Return the [x, y] coordinate for the center point of the cell that contains the specified text.  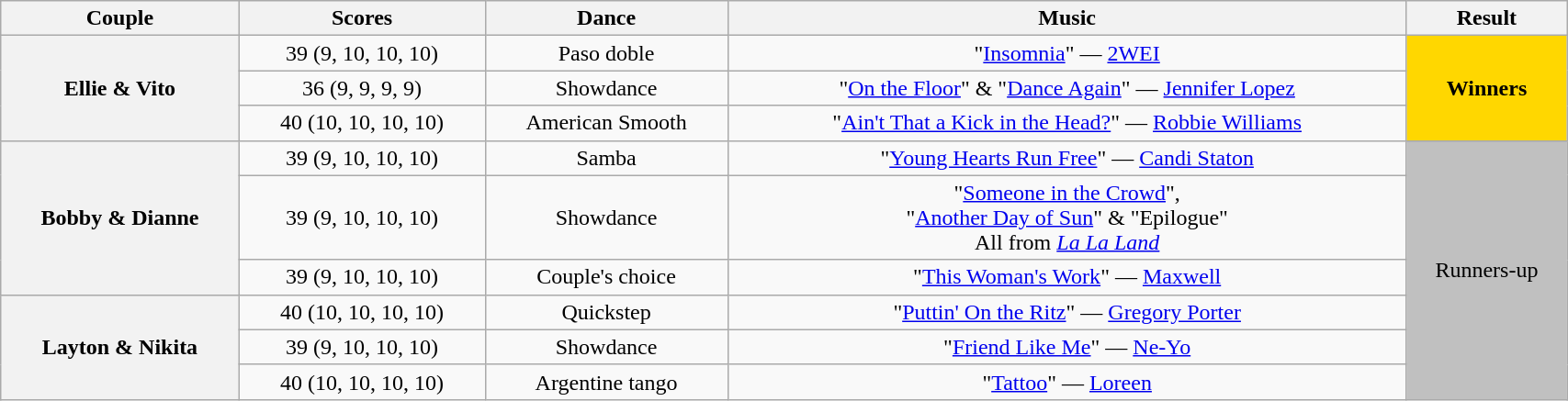
Ellie & Vito [119, 88]
Samba [606, 158]
Music [1067, 18]
"Puttin' On the Ritz" — Gregory Porter [1067, 312]
"Insomnia" — 2WEI [1067, 53]
"Young Hearts Run Free" — Candi Staton [1067, 158]
Quickstep [606, 312]
36 (9, 9, 9, 9) [362, 88]
Winners [1486, 88]
Layton & Nikita [119, 347]
"Tattoo" — Loreen [1067, 382]
American Smooth [606, 123]
"Ain't That a Kick in the Head?" — Robbie Williams [1067, 123]
Dance [606, 18]
Scores [362, 18]
"Friend Like Me" — Ne-Yo [1067, 347]
Couple's choice [606, 277]
"On the Floor" & "Dance Again" — Jennifer Lopez [1067, 88]
"This Woman's Work" — Maxwell [1067, 277]
Paso doble [606, 53]
Result [1486, 18]
"Someone in the Crowd","Another Day of Sun" & "Epilogue"All from La La Land [1067, 217]
Runners-up [1486, 270]
Argentine tango [606, 382]
Bobby & Dianne [119, 217]
Couple [119, 18]
